Determine the (x, y) coordinate at the center of the cell enclosing the given text.  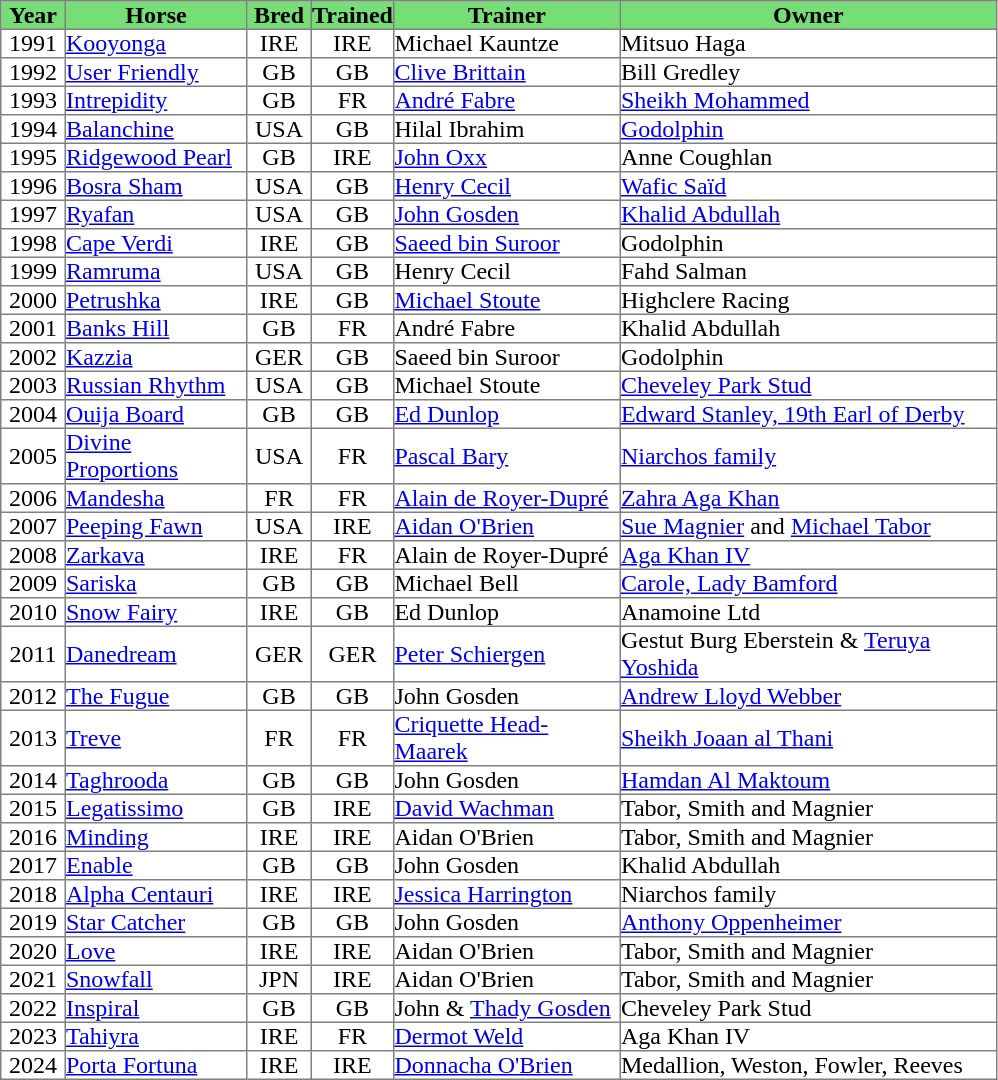
Love (156, 951)
Anamoine Ltd (808, 612)
Divine Proportions (156, 456)
Anthony Oppenheimer (808, 922)
2003 (33, 385)
1993 (33, 100)
2022 (33, 1008)
Legatissimo (156, 808)
Wafic Saïd (808, 186)
2020 (33, 951)
1998 (33, 243)
David Wachman (507, 808)
Carole, Lady Bamford (808, 583)
Owner (808, 15)
Intrepidity (156, 100)
Tahiyra (156, 1036)
Dermot Weld (507, 1036)
The Fugue (156, 696)
Zahra Aga Khan (808, 498)
Year (33, 15)
2005 (33, 456)
2000 (33, 300)
1996 (33, 186)
Bill Gredley (808, 72)
Trainer (507, 15)
1999 (33, 271)
2009 (33, 583)
John & Thady Gosden (507, 1008)
Kazzia (156, 357)
Mandesha (156, 498)
Danedream (156, 654)
2015 (33, 808)
2012 (33, 696)
Fahd Salman (808, 271)
2006 (33, 498)
Snowfall (156, 979)
Andrew Lloyd Webber (808, 696)
Balanchine (156, 129)
2018 (33, 894)
Trained (352, 15)
2017 (33, 865)
Peter Schiergen (507, 654)
Ridgewood Pearl (156, 157)
Zarkava (156, 555)
Criquette Head-Maarek (507, 738)
Jessica Harrington (507, 894)
Pascal Bary (507, 456)
Anne Coughlan (808, 157)
Horse (156, 15)
1991 (33, 43)
2007 (33, 526)
Ryafan (156, 214)
Michael Kauntze (507, 43)
Russian Rhythm (156, 385)
1992 (33, 72)
JPN (279, 979)
Bosra Sham (156, 186)
Hilal Ibrahim (507, 129)
2004 (33, 414)
2019 (33, 922)
Enable (156, 865)
Ramruma (156, 271)
Donnacha O'Brien (507, 1065)
2016 (33, 837)
Gestut Burg Eberstein & Teruya Yoshida (808, 654)
Michael Bell (507, 583)
Minding (156, 837)
1994 (33, 129)
1997 (33, 214)
2001 (33, 328)
Inspiral (156, 1008)
Bred (279, 15)
2011 (33, 654)
Sheikh Joaan al Thani (808, 738)
John Oxx (507, 157)
2021 (33, 979)
Sariska (156, 583)
2013 (33, 738)
Taghrooda (156, 780)
2014 (33, 780)
Banks Hill (156, 328)
Cape Verdi (156, 243)
2002 (33, 357)
Medallion, Weston, Fowler, Reeves (808, 1065)
Highclere Racing (808, 300)
2023 (33, 1036)
2008 (33, 555)
2010 (33, 612)
Edward Stanley, 19th Earl of Derby (808, 414)
2024 (33, 1065)
Sue Magnier and Michael Tabor (808, 526)
1995 (33, 157)
Porta Fortuna (156, 1065)
Ouija Board (156, 414)
Snow Fairy (156, 612)
Treve (156, 738)
User Friendly (156, 72)
Alpha Centauri (156, 894)
Sheikh Mohammed (808, 100)
Peeping Fawn (156, 526)
Star Catcher (156, 922)
Clive Brittain (507, 72)
Mitsuo Haga (808, 43)
Petrushka (156, 300)
Hamdan Al Maktoum (808, 780)
Kooyonga (156, 43)
